For the text-containing cell, return its midpoint in (x, y) coordinate format. 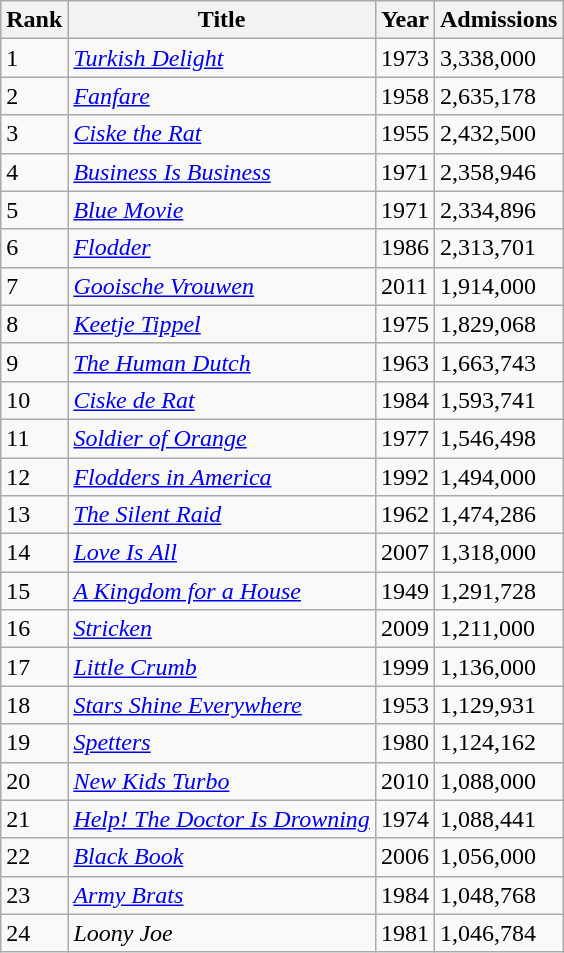
Year (404, 20)
Army Brats (222, 895)
1953 (404, 705)
Rank (34, 20)
1,318,000 (498, 553)
1,291,728 (498, 591)
Gooische Vrouwen (222, 286)
1973 (404, 58)
Stars Shine Everywhere (222, 705)
18 (34, 705)
Love Is All (222, 553)
1,124,162 (498, 743)
Fanfare (222, 96)
1962 (404, 515)
2 (34, 96)
15 (34, 591)
4 (34, 172)
Ciske the Rat (222, 134)
9 (34, 362)
11 (34, 438)
16 (34, 629)
1958 (404, 96)
1,494,000 (498, 477)
3,338,000 (498, 58)
1986 (404, 248)
1,046,784 (498, 933)
Spetters (222, 743)
2007 (404, 553)
1,088,441 (498, 819)
1949 (404, 591)
2009 (404, 629)
Business Is Business (222, 172)
Title (222, 20)
1,211,000 (498, 629)
3 (34, 134)
8 (34, 324)
Admissions (498, 20)
1,136,000 (498, 667)
13 (34, 515)
10 (34, 400)
Ciske de Rat (222, 400)
1980 (404, 743)
1955 (404, 134)
2,635,178 (498, 96)
Flodders in America (222, 477)
1 (34, 58)
2011 (404, 286)
7 (34, 286)
Little Crumb (222, 667)
1974 (404, 819)
14 (34, 553)
1,056,000 (498, 857)
1,048,768 (498, 895)
5 (34, 210)
Black Book (222, 857)
1975 (404, 324)
1,546,498 (498, 438)
12 (34, 477)
1,474,286 (498, 515)
Blue Movie (222, 210)
2010 (404, 781)
1,914,000 (498, 286)
1977 (404, 438)
20 (34, 781)
6 (34, 248)
Keetje Tippel (222, 324)
19 (34, 743)
2,313,701 (498, 248)
A Kingdom for a House (222, 591)
1999 (404, 667)
1,088,000 (498, 781)
1992 (404, 477)
2,358,946 (498, 172)
2006 (404, 857)
1,593,741 (498, 400)
Stricken (222, 629)
21 (34, 819)
22 (34, 857)
1,663,743 (498, 362)
1,129,931 (498, 705)
Soldier of Orange (222, 438)
The Human Dutch (222, 362)
1981 (404, 933)
24 (34, 933)
Help! The Doctor Is Drowning (222, 819)
23 (34, 895)
1,829,068 (498, 324)
17 (34, 667)
Turkish Delight (222, 58)
2,334,896 (498, 210)
Flodder (222, 248)
The Silent Raid (222, 515)
2,432,500 (498, 134)
Loony Joe (222, 933)
New Kids Turbo (222, 781)
1963 (404, 362)
